Scan for the cell matching the given text and deliver its (x, y) coordinate at center. 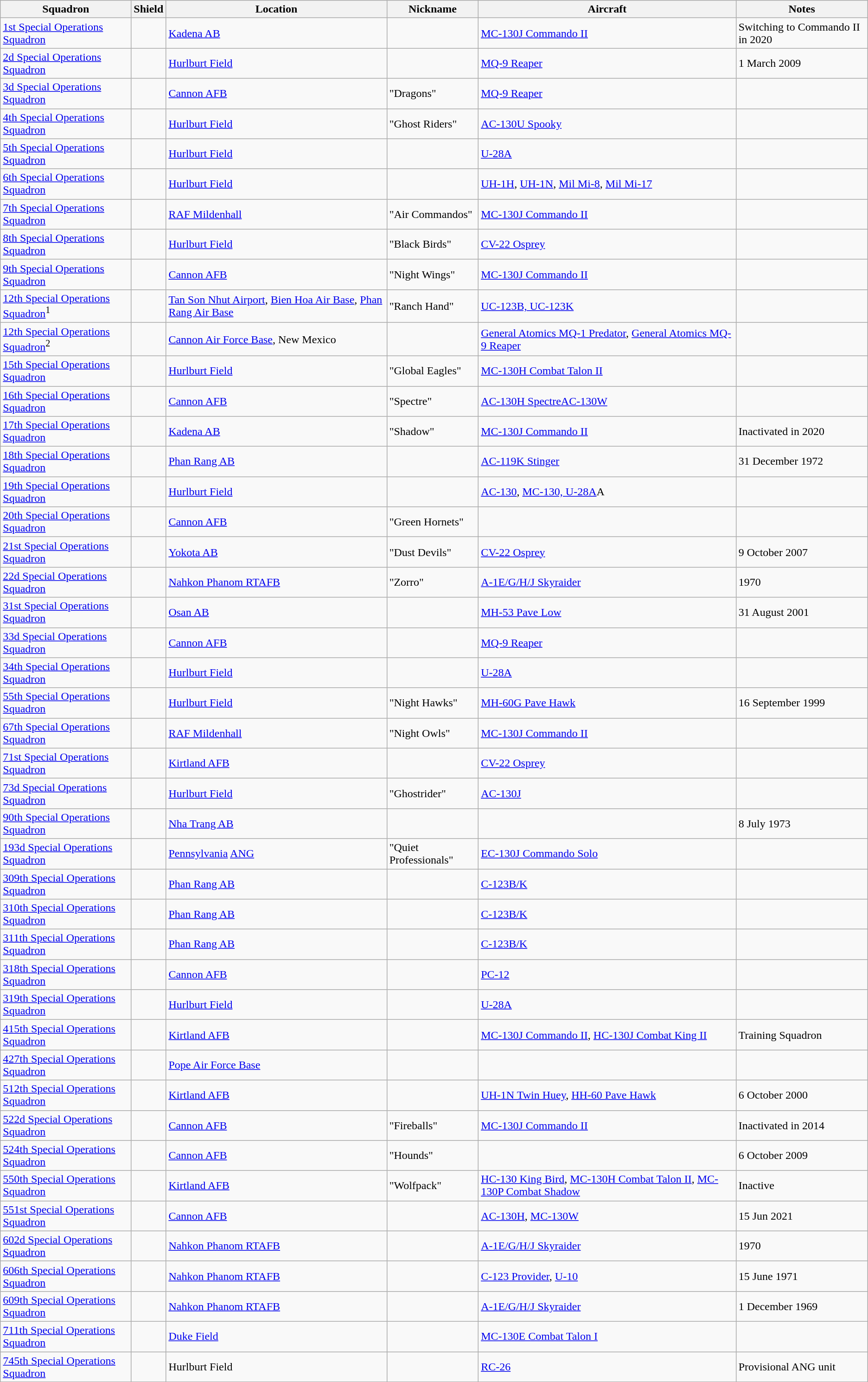
16th Special Operations Squadron (66, 402)
1st Special Operations Squadron (66, 33)
"Global Eagles" (433, 371)
22d Special Operations Squadron (66, 582)
12th Special Operations Squadron1 (66, 306)
17th Special Operations Squadron (66, 431)
Shield (148, 9)
Tan Son Nhut Airport, Bien Hoa Air Base, Phan Rang Air Base (276, 306)
"Dust Devils" (433, 552)
522d Special Operations Squadron (66, 1125)
12th Special Operations Squadron2 (66, 339)
"Fireballs" (433, 1125)
MC-130E Combat Talon I (607, 1337)
31 August 2001 (802, 612)
16 September 1999 (802, 703)
MH-60G Pave Hawk (607, 703)
PC-12 (607, 975)
602d Special Operations Squadron (66, 1246)
31st Special Operations Squadron (66, 612)
MC-130H Combat Talon II (607, 371)
AC-130H, MC-130W (607, 1216)
Osan AB (276, 612)
"Night Wings" (433, 275)
"Dragons" (433, 94)
415th Special Operations Squadron (66, 1035)
8 July 1973 (802, 824)
20th Special Operations Squadron (66, 522)
6 October 2000 (802, 1095)
1 December 1969 (802, 1306)
Cannon Air Force Base, New Mexico (276, 339)
"Night Hawks" (433, 703)
7th Special Operations Squadron (66, 214)
MH-53 Pave Low (607, 612)
"Zorro" (433, 582)
427th Special Operations Squadron (66, 1065)
UH-1H, UH-1N, Mil Mi-8, Mil Mi-17 (607, 184)
609th Special Operations Squadron (66, 1306)
6th Special Operations Squadron (66, 184)
MC-130J Commando II, HC-130J Combat King II (607, 1035)
"Ranch Hand" (433, 306)
745th Special Operations Squadron (66, 1367)
Inactive (802, 1185)
HC-130 King Bird, MC-130H Combat Talon II, MC-130P Combat Shadow (607, 1185)
AC-130, MC-130, U-28AA (607, 492)
5th Special Operations Squadron (66, 154)
Provisional ANG unit (802, 1367)
15 June 1971 (802, 1276)
550th Special Operations Squadron (66, 1185)
309th Special Operations Squadron (66, 884)
3d Special Operations Squadron (66, 94)
Pope Air Force Base (276, 1065)
Squadron (66, 9)
Nha Trang AB (276, 824)
67th Special Operations Squadron (66, 733)
9 October 2007 (802, 552)
Pennsylvania ANG (276, 853)
551st Special Operations Squadron (66, 1216)
Aircraft (607, 9)
AC-119K Stinger (607, 462)
"Ghostrider" (433, 793)
8th Special Operations Squadron (66, 244)
19th Special Operations Squadron (66, 492)
606th Special Operations Squadron (66, 1276)
"Green Hornets" (433, 522)
71st Special Operations Squadron (66, 763)
Inactivated in 2020 (802, 431)
"Spectre" (433, 402)
UC-123B, UC-123K (607, 306)
21st Special Operations Squadron (66, 552)
2d Special Operations Squadron (66, 63)
"Night Owls" (433, 733)
524th Special Operations Squadron (66, 1156)
73d Special Operations Squadron (66, 793)
18th Special Operations Squadron (66, 462)
15 Jun 2021 (802, 1216)
319th Special Operations Squadron (66, 1005)
34th Special Operations Squadron (66, 672)
318th Special Operations Squadron (66, 975)
"Ghost Riders" (433, 123)
512th Special Operations Squadron (66, 1095)
"Hounds" (433, 1156)
33d Special Operations Squadron (66, 643)
31 December 1972 (802, 462)
EC-130J Commando Solo (607, 853)
Notes (802, 9)
711th Special Operations Squadron (66, 1337)
Location (276, 9)
Switching to Commando II in 2020 (802, 33)
"Black Birds" (433, 244)
"Shadow" (433, 431)
90th Special Operations Squadron (66, 824)
311th Special Operations Squadron (66, 944)
Nickname (433, 9)
Yokota AB (276, 552)
55th Special Operations Squadron (66, 703)
1 March 2009 (802, 63)
193d Special Operations Squadron (66, 853)
C-123 Provider, U-10 (607, 1276)
General Atomics MQ-1 Predator, General Atomics MQ-9 Reaper (607, 339)
AC-130H SpectreAC-130W (607, 402)
"Quiet Professionals" (433, 853)
AC-130U Spooky (607, 123)
RC-26 (607, 1367)
15th Special Operations Squadron (66, 371)
AC-130J (607, 793)
Training Squadron (802, 1035)
6 October 2009 (802, 1156)
9th Special Operations Squadron (66, 275)
Duke Field (276, 1337)
4th Special Operations Squadron (66, 123)
"Air Commandos" (433, 214)
310th Special Operations Squadron (66, 915)
UH-1N Twin Huey, HH-60 Pave Hawk (607, 1095)
Inactivated in 2014 (802, 1125)
"Wolfpack" (433, 1185)
